Scan for the cell matching the given text and deliver its (X, Y) coordinate at center. 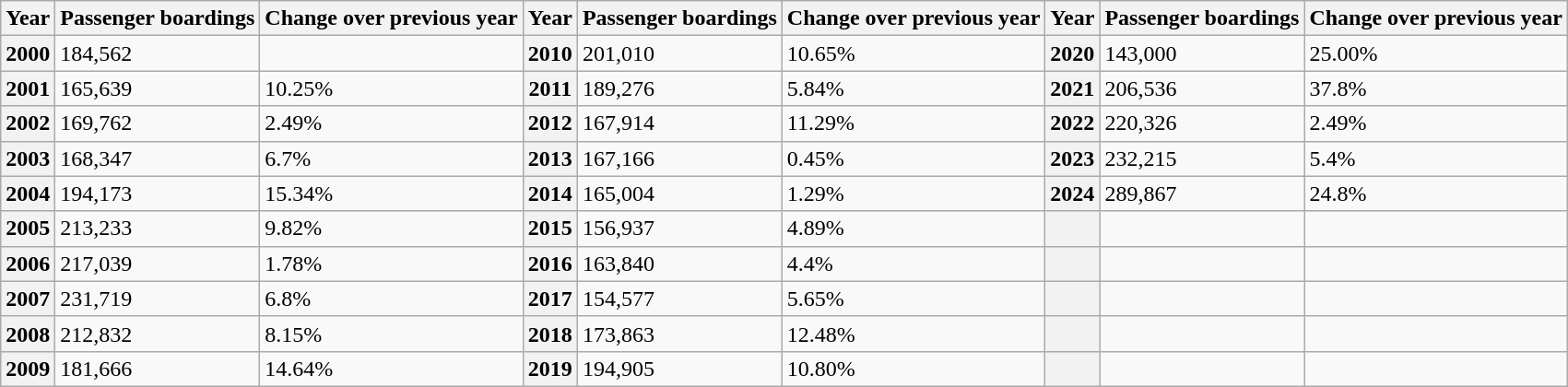
2020 (1073, 53)
168,347 (158, 158)
156,937 (679, 229)
2021 (1073, 88)
194,905 (679, 369)
194,173 (158, 193)
232,215 (1202, 158)
25.00% (1436, 53)
4.89% (913, 229)
184,562 (158, 53)
10.25% (391, 88)
11.29% (913, 123)
201,010 (679, 53)
9.82% (391, 229)
2011 (549, 88)
165,639 (158, 88)
6.8% (391, 299)
2002 (28, 123)
2009 (28, 369)
24.8% (1436, 193)
213,233 (158, 229)
0.45% (913, 158)
2013 (549, 158)
4.4% (913, 264)
2003 (28, 158)
143,000 (1202, 53)
5.84% (913, 88)
2008 (28, 334)
1.78% (391, 264)
2015 (549, 229)
2022 (1073, 123)
165,004 (679, 193)
2024 (1073, 193)
231,719 (158, 299)
10.80% (913, 369)
12.48% (913, 334)
217,039 (158, 264)
2017 (549, 299)
169,762 (158, 123)
2018 (549, 334)
173,863 (679, 334)
2007 (28, 299)
220,326 (1202, 123)
14.64% (391, 369)
8.15% (391, 334)
2014 (549, 193)
2010 (549, 53)
289,867 (1202, 193)
5.65% (913, 299)
2005 (28, 229)
2012 (549, 123)
154,577 (679, 299)
2000 (28, 53)
163,840 (679, 264)
2006 (28, 264)
167,166 (679, 158)
10.65% (913, 53)
167,914 (679, 123)
2023 (1073, 158)
15.34% (391, 193)
2019 (549, 369)
2004 (28, 193)
181,666 (158, 369)
212,832 (158, 334)
1.29% (913, 193)
6.7% (391, 158)
2001 (28, 88)
206,536 (1202, 88)
2016 (549, 264)
37.8% (1436, 88)
5.4% (1436, 158)
189,276 (679, 88)
